Determine the [x, y] coordinate at the center of the cell enclosing the given text.  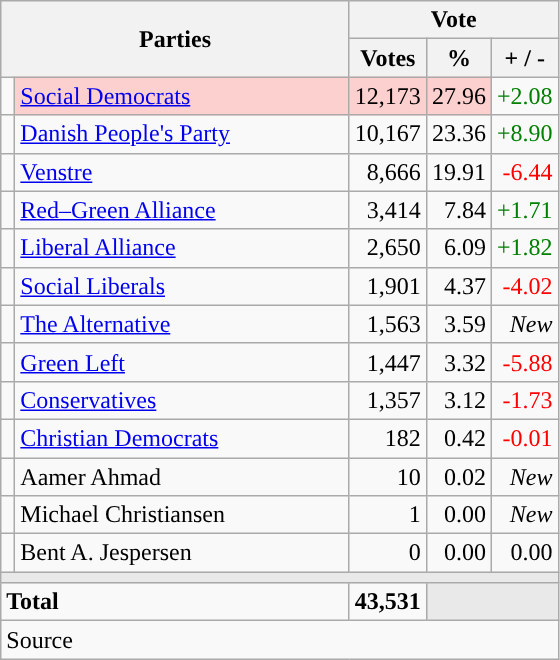
Social Liberals [182, 286]
12,173 [388, 96]
-6.44 [524, 172]
-5.88 [524, 362]
Source [280, 640]
8,666 [388, 172]
Christian Democrats [182, 438]
1,447 [388, 362]
Conservatives [182, 400]
4.37 [458, 286]
Danish People's Party [182, 134]
-4.02 [524, 286]
0 [388, 553]
-1.73 [524, 400]
3.12 [458, 400]
Votes [388, 58]
43,531 [388, 602]
0.02 [458, 477]
Aamer Ahmad [182, 477]
% [458, 58]
182 [388, 438]
The Alternative [182, 324]
+2.08 [524, 96]
3.32 [458, 362]
+ / - [524, 58]
-0.01 [524, 438]
+8.90 [524, 134]
19.91 [458, 172]
Vote [454, 20]
2,650 [388, 248]
3.59 [458, 324]
Bent A. Jespersen [182, 553]
Total [176, 602]
+1.82 [524, 248]
+1.71 [524, 210]
1,357 [388, 400]
Social Democrats [182, 96]
3,414 [388, 210]
1,901 [388, 286]
1,563 [388, 324]
Parties [176, 39]
27.96 [458, 96]
Green Left [182, 362]
7.84 [458, 210]
6.09 [458, 248]
1 [388, 515]
0.42 [458, 438]
10 [388, 477]
Venstre [182, 172]
Liberal Alliance [182, 248]
23.36 [458, 134]
10,167 [388, 134]
Red–Green Alliance [182, 210]
Michael Christiansen [182, 515]
